Search for the cell housing the specified text and yield its (x, y) center coordinate. 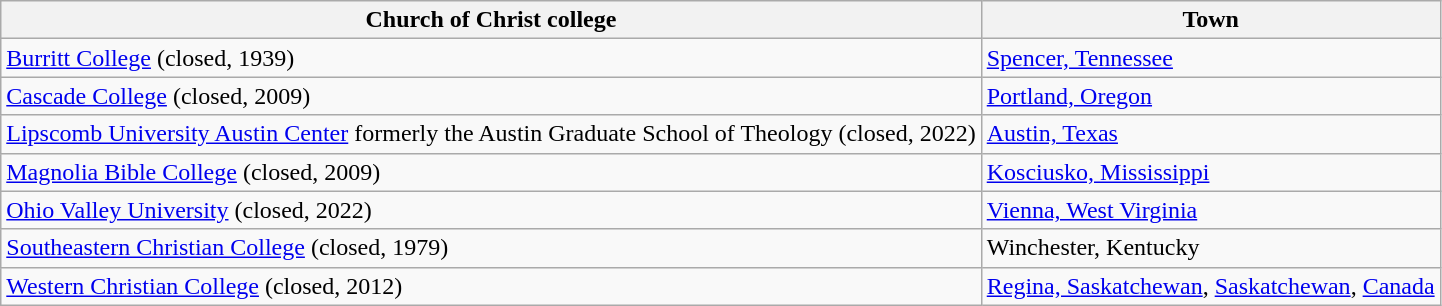
Town (1210, 20)
Western Christian College (closed, 2012) (491, 286)
Church of Christ college (491, 20)
Regina, Saskatchewan, Saskatchewan, Canada (1210, 286)
Lipscomb University Austin Center formerly the Austin Graduate School of Theology (closed, 2022) (491, 134)
Winchester, Kentucky (1210, 248)
Cascade College (closed, 2009) (491, 96)
Burritt College (closed, 1939) (491, 58)
Vienna, West Virginia (1210, 210)
Spencer, Tennessee (1210, 58)
Ohio Valley University (closed, 2022) (491, 210)
Southeastern Christian College (closed, 1979) (491, 248)
Kosciusko, Mississippi (1210, 172)
Portland, Oregon (1210, 96)
Austin, Texas (1210, 134)
Magnolia Bible College (closed, 2009) (491, 172)
